Identify which cell holds the provided text, then report its [x, y] central coordinate. 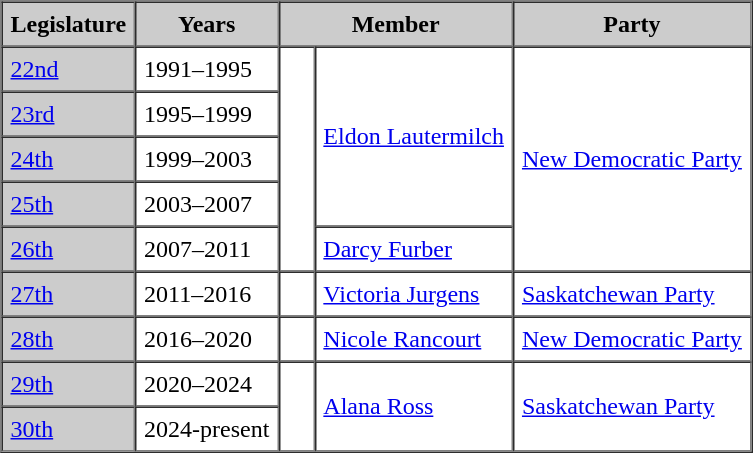
Darcy Furber [414, 248]
2003–2007 [206, 204]
28th [69, 338]
1995–1999 [206, 114]
Years [206, 24]
25th [69, 204]
Alana Ross [414, 407]
29th [69, 384]
2024-present [206, 428]
Victoria Jurgens [414, 294]
Member [396, 24]
Party [632, 24]
23rd [69, 114]
26th [69, 248]
1991–1995 [206, 68]
22nd [69, 68]
Eldon Lautermilch [414, 136]
Nicole Rancourt [414, 338]
2011–2016 [206, 294]
27th [69, 294]
30th [69, 428]
24th [69, 158]
2016–2020 [206, 338]
2020–2024 [206, 384]
2007–2011 [206, 248]
1999–2003 [206, 158]
Legislature [69, 24]
